For the text-containing cell, return its midpoint in (x, y) coordinate format. 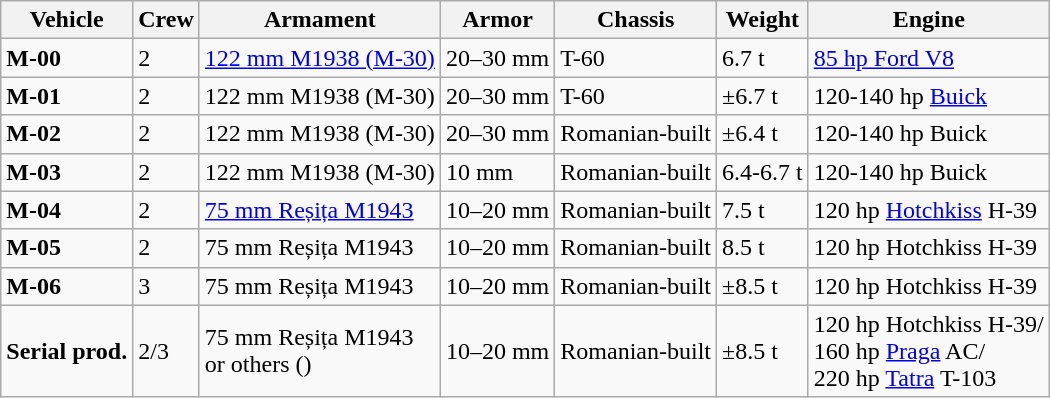
Vehicle (67, 20)
Armor (497, 20)
±6.4 t (763, 134)
Engine (928, 20)
10 mm (497, 172)
M-05 (67, 248)
M-06 (67, 286)
M-00 (67, 58)
M-01 (67, 96)
2/3 (166, 351)
7.5 t (763, 210)
6.4-6.7 t (763, 172)
Armament (320, 20)
6.7 t (763, 58)
120 hp Hotchkiss H-39/160 hp Praga AC/220 hp Tatra T-103 (928, 351)
85 hp Ford V8 (928, 58)
Crew (166, 20)
8.5 t (763, 248)
Chassis (636, 20)
M-03 (67, 172)
75 mm Reșița M1943 or others () (320, 351)
3 (166, 286)
Serial prod. (67, 351)
M-04 (67, 210)
±6.7 t (763, 96)
M-02 (67, 134)
Weight (763, 20)
